Identify which cell holds the provided text, then report its [x, y] central coordinate. 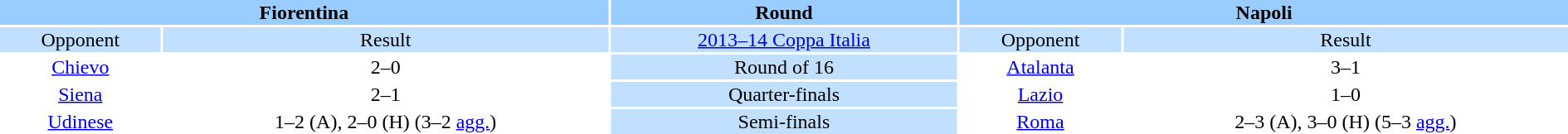
Fiorentina [304, 12]
Round of 16 [784, 67]
2–0 [386, 67]
2–1 [386, 94]
Udinese [80, 122]
3–1 [1346, 67]
2013–14 Coppa Italia [784, 40]
Quarter-finals [784, 94]
Semi-finals [784, 122]
Roma [1040, 122]
Lazio [1040, 94]
1–2 (A), 2–0 (H) (3–2 agg.) [386, 122]
1–0 [1346, 94]
2–3 (A), 3–0 (H) (5–3 agg.) [1346, 122]
Atalanta [1040, 67]
Siena [80, 94]
Chievo [80, 67]
Napoli [1264, 12]
Round [784, 12]
